Return the [X, Y] coordinate for the center point of the cell that contains the specified text.  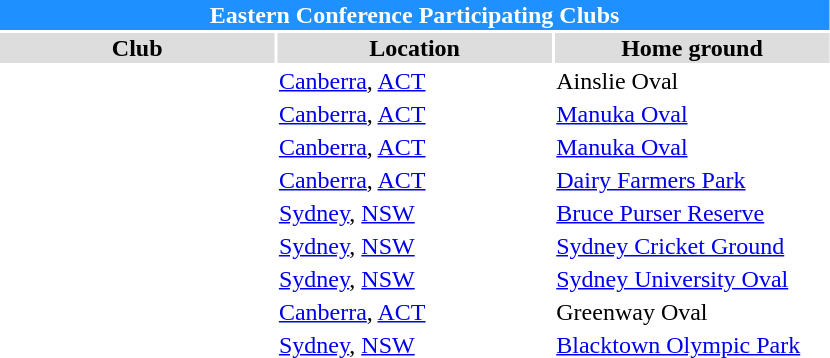
Ainslie Oval [692, 81]
Location [414, 48]
Bruce Purser Reserve [692, 213]
Sydney Cricket Ground [692, 246]
Eastern Conference Participating Clubs [414, 15]
Home ground [692, 48]
Club [137, 48]
Sydney University Oval [692, 279]
Dairy Farmers Park [692, 180]
Greenway Oval [692, 312]
